From the cell containing the given text, extract its center point as [x, y] coordinate. 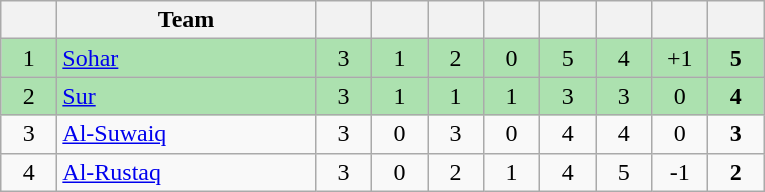
Team [186, 20]
-1 [680, 172]
Sohar [186, 58]
Al-Rustaq [186, 172]
Al-Suwaiq [186, 134]
+1 [680, 58]
Sur [186, 96]
